Find where the given text appears and provide that cell's center as [x, y] coordinate. 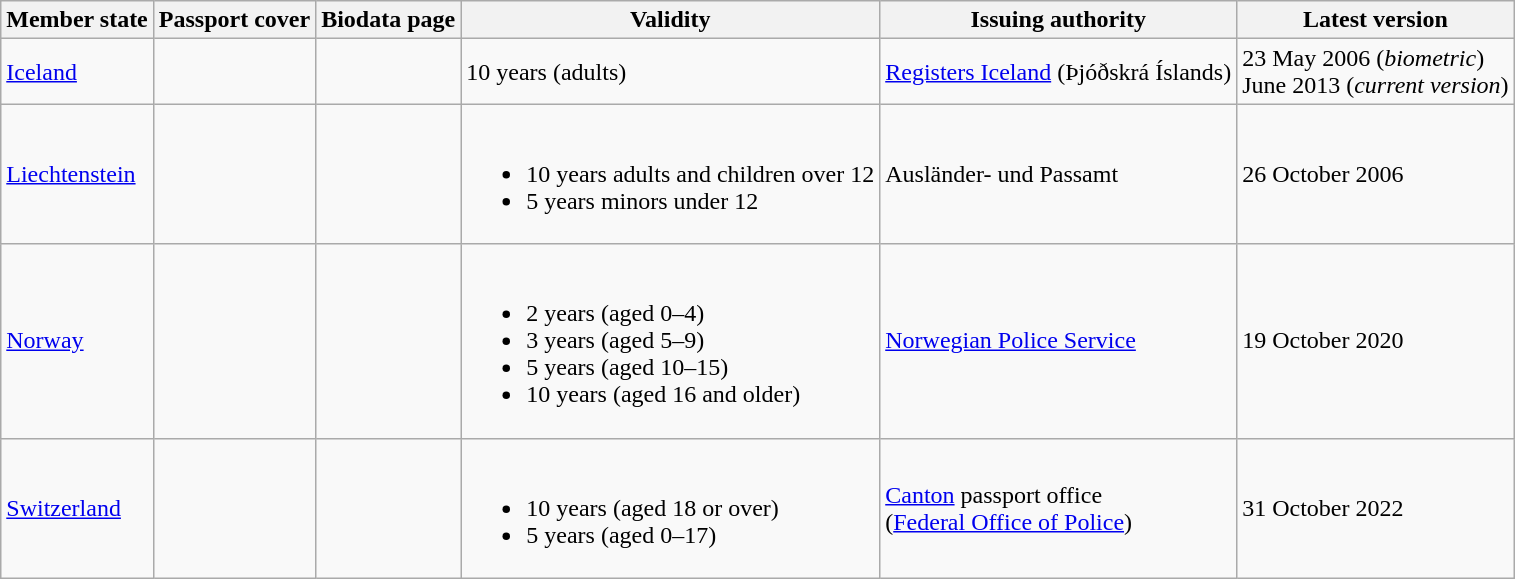
10 years adults and children over 125 years minors under 12 [670, 174]
Iceland [78, 72]
10 years (adults) [670, 72]
Biodata page [388, 20]
23 May 2006 (biometric)June 2013 (current version) [1376, 72]
Member state [78, 20]
10 years (aged 18 or over)5 years (aged 0–17) [670, 508]
Norway [78, 341]
Validity [670, 20]
Norwegian Police Service [1058, 341]
26 October 2006 [1376, 174]
Issuing authority [1058, 20]
19 October 2020 [1376, 341]
31 October 2022 [1376, 508]
Liechtenstein [78, 174]
Canton passport office(Federal Office of Police) [1058, 508]
Passport cover [234, 20]
Registers Iceland (Þjóðskrá Íslands) [1058, 72]
Latest version [1376, 20]
2 years (aged 0–4)3 years (aged 5–9)5 years (aged 10–15)10 years (aged 16 and older) [670, 341]
Ausländer- und Passamt [1058, 174]
Switzerland [78, 508]
